From the cell containing the given text, extract its center point as (X, Y) coordinate. 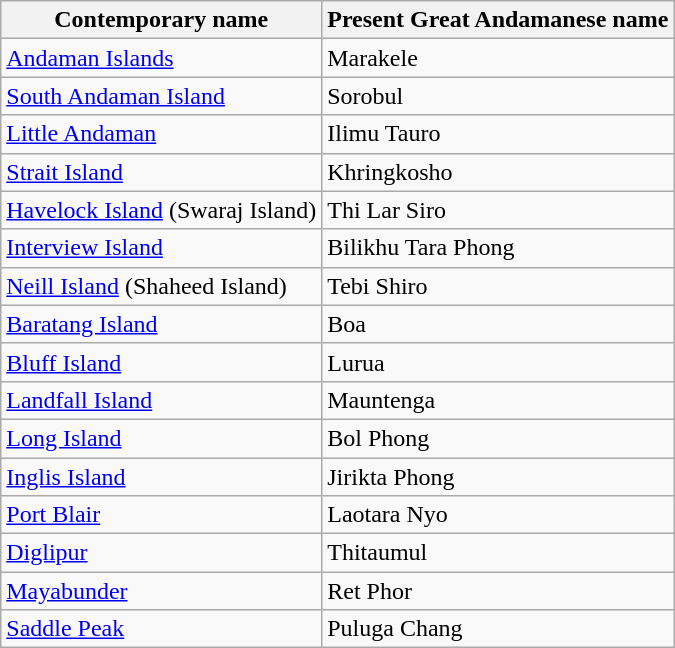
Mauntenga (498, 400)
South Andaman Island (162, 96)
Marakele (498, 58)
Thitaumul (498, 553)
Landfall Island (162, 400)
Lurua (498, 362)
Long Island (162, 438)
Boa (498, 324)
Havelock Island (Swaraj Island) (162, 210)
Inglis Island (162, 477)
Thi Lar Siro (498, 210)
Bol Phong (498, 438)
Jirikta Phong (498, 477)
Sorobul (498, 96)
Bluff Island (162, 362)
Little Andaman (162, 134)
Interview Island (162, 248)
Diglipur (162, 553)
Ilimu Tauro (498, 134)
Andaman Islands (162, 58)
Bilikhu Tara Phong (498, 248)
Ret Phor (498, 591)
Baratang Island (162, 324)
Puluga Chang (498, 629)
Neill Island (Shaheed Island) (162, 286)
Laotara Nyo (498, 515)
Saddle Peak (162, 629)
Khringkosho (498, 172)
Strait Island (162, 172)
Port Blair (162, 515)
Present Great Andamanese name (498, 20)
Tebi Shiro (498, 286)
Mayabunder (162, 591)
Contemporary name (162, 20)
